Extract the [X, Y] coordinate from the center of the cell holding the provided text.  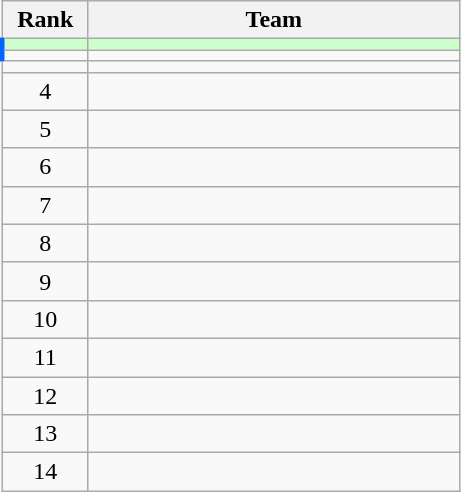
Team [274, 20]
13 [45, 434]
6 [45, 167]
8 [45, 243]
Rank [45, 20]
4 [45, 91]
9 [45, 281]
12 [45, 395]
14 [45, 472]
10 [45, 319]
7 [45, 205]
11 [45, 357]
5 [45, 129]
